Provide the (x, y) coordinate of the cell's center where the given text is located.  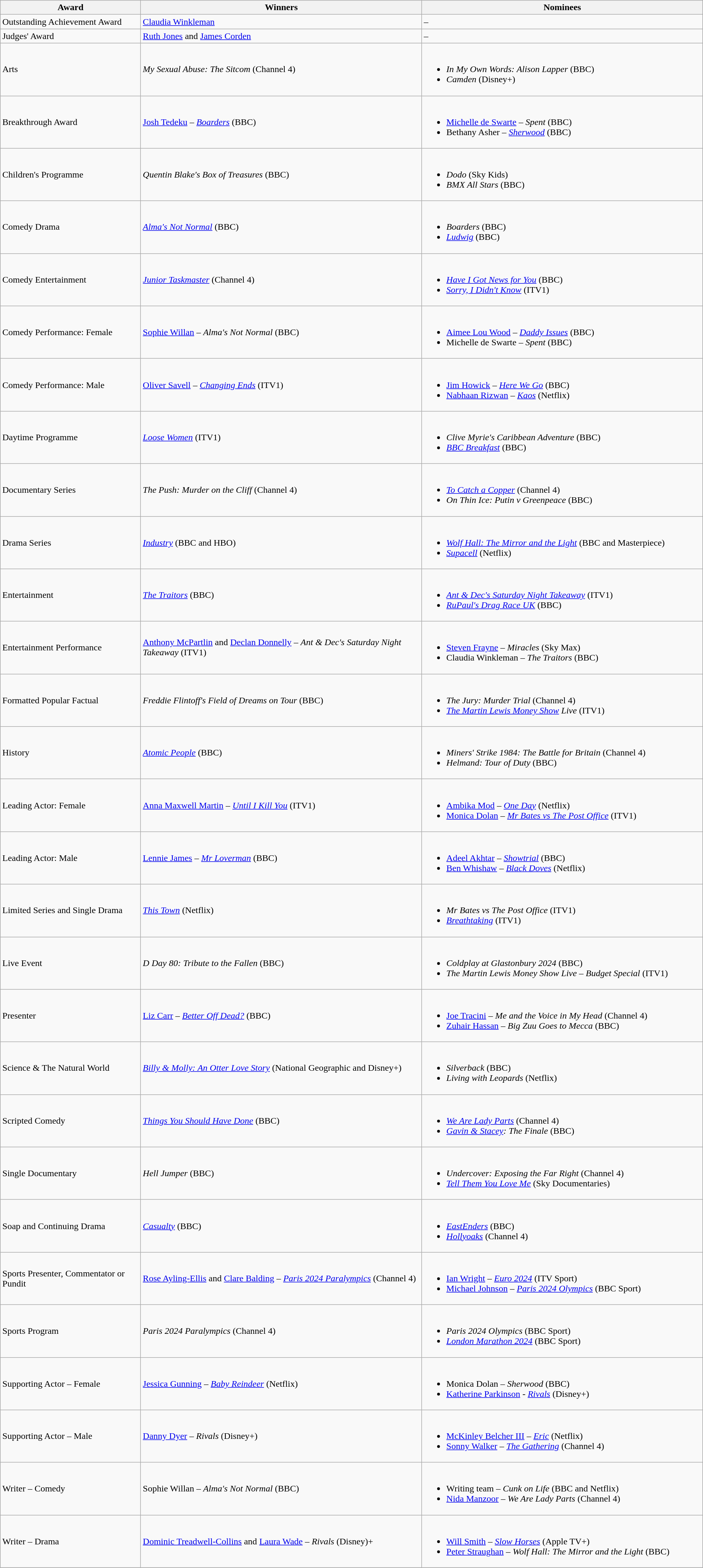
Hell Jumper (BBC) (281, 1173)
Children's Programme (71, 175)
This Town (Netflix) (281, 910)
Have I Got News for You (BBC)Sorry, I Didn't Know (ITV1) (562, 280)
Miners' Strike 1984: The Battle for Britain (Channel 4)Helmand: Tour of Duty (BBC) (562, 753)
Anthony McPartlin and Declan Donnelly – Ant & Dec's Saturday Night Takeaway (ITV1) (281, 648)
Entertainment (71, 595)
Will Smith – Slow Horses (Apple TV+)Peter Straughan – Wolf Hall: The Mirror and the Light (BBC) (562, 1541)
Undercover: Exposing the Far Right (Channel 4)Tell Them You Love Me (Sky Documentaries) (562, 1173)
Michelle de Swarte – Spent (BBC)Bethany Asher – Sherwood (BBC) (562, 122)
The Jury: Murder Trial (Channel 4)The Martin Lewis Money Show Live (ITV1) (562, 700)
Wolf Hall: The Mirror and the Light (BBC and Masterpiece)Supacell (Netflix) (562, 543)
Jim Howick – Here We Go (BBC)Nabhaan Rizwan – Kaos (Netflix) (562, 385)
Breakthrough Award (71, 122)
Sports Program (71, 1331)
Junior Taskmaster (Channel 4) (281, 280)
Josh Tedeku – Boarders (BBC) (281, 122)
To Catch a Copper (Channel 4)On Thin Ice: Putin v Greenpeace (BBC) (562, 490)
Claudia Winkleman (281, 22)
McKinley Belcher III – Eric (Netflix)Sonny Walker – The Gathering (Channel 4) (562, 1436)
Danny Dyer – Rivals (Disney+) (281, 1436)
Anna Maxwell Martin – Until I Kill You (ITV1) (281, 805)
Scripted Comedy (71, 1121)
Nominees (562, 8)
Supporting Actor – Female (71, 1383)
Comedy Drama (71, 227)
Arts (71, 69)
Comedy Performance: Male (71, 385)
EastEnders (BBC)Hollyoaks (Channel 4) (562, 1226)
Sports Presenter, Commentator or Pundit (71, 1278)
Leading Actor: Male (71, 858)
Clive Myrie's Caribbean Adventure (BBC)BBC Breakfast (BBC) (562, 437)
Drama Series (71, 543)
Aimee Lou Wood – Daddy Issues (BBC)Michelle de Swarte – Spent (BBC) (562, 332)
My Sexual Abuse: The Sitcom (Channel 4) (281, 69)
Judges' Award (71, 36)
Documentary Series (71, 490)
Soap and Continuing Drama (71, 1226)
Coldplay at Glastonbury 2024 (BBC)The Martin Lewis Money Show Live – Budget Special (ITV1) (562, 963)
Ian Wright – Euro 2024 (ITV Sport)Michael Johnson – Paris 2024 Olympics (BBC Sport) (562, 1278)
Alma's Not Normal (BBC) (281, 227)
Joe Tracini – Me and the Voice in My Head (Channel 4)Zuhair Hassan – Big Zuu Goes to Mecca (BBC) (562, 1016)
Live Event (71, 963)
Writing team – Cunk on Life (BBC and Netflix)Nida Manzoor – We Are Lady Parts (Channel 4) (562, 1489)
Boarders (BBC)Ludwig (BBC) (562, 227)
Silverback (BBC)Living with Leopards (Netflix) (562, 1068)
Dodo (Sky Kids)BMX All Stars (BBC) (562, 175)
Writer – Comedy (71, 1489)
Quentin Blake's Box of Treasures (BBC) (281, 175)
Comedy Performance: Female (71, 332)
Things You Should Have Done (BBC) (281, 1121)
Oliver Savell – Changing Ends (ITV1) (281, 385)
Billy & Molly: An Otter Love Story (National Geographic and Disney+) (281, 1068)
Formatted Popular Factual (71, 700)
History (71, 753)
Monica Dolan – Sherwood (BBC)Katherine Parkinson - Rivals (Disney+) (562, 1383)
Adeel Akhtar – Showtrial (BBC)Ben Whishaw – Black Doves (Netflix) (562, 858)
Loose Women (ITV1) (281, 437)
In My Own Words: Alison Lapper (BBC)Camden (Disney+) (562, 69)
Ruth Jones and James Corden (281, 36)
Leading Actor: Female (71, 805)
Limited Series and Single Drama (71, 910)
Freddie Flintoff's Field of Dreams on Tour (BBC) (281, 700)
Winners (281, 8)
We Are Lady Parts (Channel 4)Gavin & Stacey: The Finale (BBC) (562, 1121)
Daytime Programme (71, 437)
Comedy Entertainment (71, 280)
Liz Carr – Better Off Dead? (BBC) (281, 1016)
Steven Frayne – Miracles (Sky Max)Claudia Winkleman – The Traitors (BBC) (562, 648)
Atomic People (BBC) (281, 753)
Writer – Drama (71, 1541)
Dominic Treadwell-Collins and Laura Wade – Rivals (Disney)+ (281, 1541)
Paris 2024 Paralympics (Channel 4) (281, 1331)
Paris 2024 Olympics (BBC Sport)London Marathon 2024 (BBC Sport) (562, 1331)
Single Documentary (71, 1173)
Rose Ayling-Ellis and Clare Balding – Paris 2024 Paralympics (Channel 4) (281, 1278)
Supporting Actor – Male (71, 1436)
Entertainment Performance (71, 648)
Outstanding Achievement Award (71, 22)
Mr Bates vs The Post Office (ITV1)Breathtaking (ITV1) (562, 910)
Presenter (71, 1016)
Ant & Dec's Saturday Night Takeaway (ITV1)RuPaul's Drag Race UK (BBC) (562, 595)
Industry (BBC and HBO) (281, 543)
The Push: Murder on the Cliff (Channel 4) (281, 490)
The Traitors (BBC) (281, 595)
Jessica Gunning – Baby Reindeer (Netflix) (281, 1383)
Ambika Mod – One Day (Netflix)Monica Dolan – Mr Bates vs The Post Office (ITV1) (562, 805)
Science & The Natural World (71, 1068)
D Day 80: Tribute to the Fallen (BBC) (281, 963)
Casualty (BBC) (281, 1226)
Award (71, 8)
Lennie James – Mr Loverman (BBC) (281, 858)
